Return [X, Y] of the center of cell containing provided text 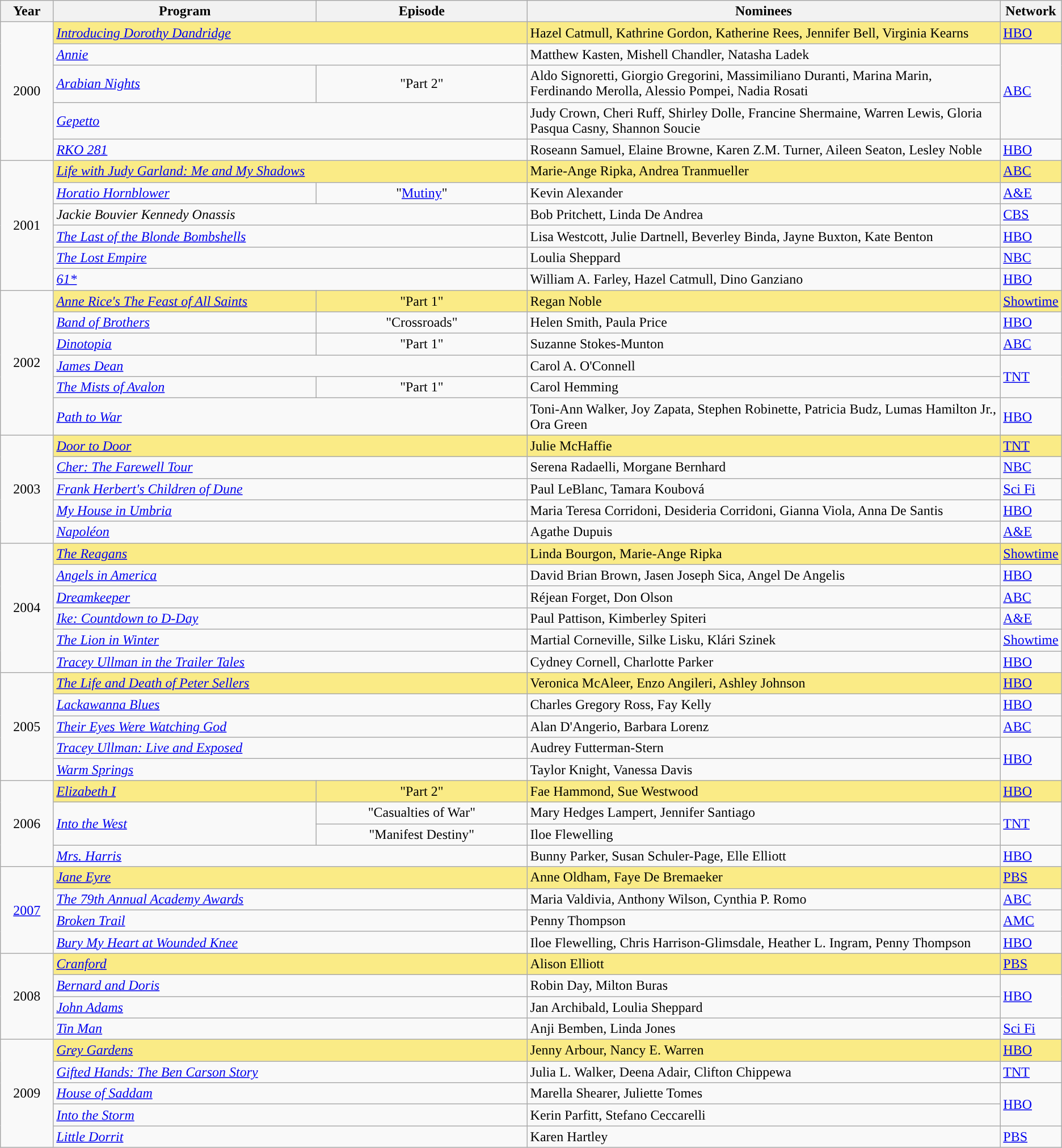
Dinotopia [185, 344]
My House in Umbria [290, 510]
The Lost Empire [290, 258]
The 79th Annual Academy Awards [290, 899]
2002 [27, 363]
Warm Springs [290, 770]
2009 [27, 1094]
Robin Day, Milton Buras [764, 985]
Dreamkeeper [290, 597]
Matthew Kasten, Mishell Chandler, Natasha Ladek [764, 54]
Introducing Dorothy Dandridge [290, 33]
Aldo Signoretti, Giorgio Gregorini, Massimiliano Duranti, Marina Marin, Ferdinando Merolla, Alessio Pompei, Nadia Rosati [764, 84]
Gepetto [290, 120]
Anji Bemben, Linda Jones [764, 1029]
Life with Judy Garland: Me and My Shadows [290, 171]
Iloe Flewelling [764, 834]
The Reagans [290, 554]
Lackawanna Blues [290, 705]
Broken Trail [290, 921]
"Mutiny" [422, 193]
Paul Pattison, Kimberley Spiteri [764, 618]
Julia L. Walker, Deena Adair, Clifton Chippewa [764, 1072]
Jan Archibald, Loulia Sheppard [764, 1007]
Frank Herbert's Children of Dune [290, 489]
2006 [27, 824]
Regan Noble [764, 301]
2008 [27, 996]
Roseann Samuel, Elaine Browne, Karen Z.M. Turner, Aileen Seaton, Lesley Noble [764, 150]
2003 [27, 489]
2004 [27, 607]
The Life and Death of Peter Sellers [290, 683]
Annie [290, 54]
Réjean Forget, Don Olson [764, 597]
Tracey Ullman in the Trailer Tales [290, 662]
Network [1031, 11]
Agathe Dupuis [764, 532]
Penny Thompson [764, 921]
Anne Rice's The Feast of All Saints [185, 301]
Alan D'Angerio, Barbara Lorenz [764, 727]
James Dean [290, 366]
Program [185, 11]
William A. Farley, Hazel Catmull, Dino Ganziano [764, 279]
2000 [27, 91]
Audrey Futterman-Stern [764, 748]
Carol Hemming [764, 387]
Mrs. Harris [290, 856]
Cydney Cornell, Charlotte Parker [764, 662]
Toni-Ann Walker, Joy Zapata, Stephen Robinette, Patricia Budz, Lumas Hamilton Jr., Ora Green [764, 416]
Into the Storm [290, 1115]
2001 [27, 225]
Ike: Countdown to D-Day [290, 618]
Gifted Hands: The Ben Carson Story [290, 1072]
John Adams [290, 1007]
RKO 281 [290, 150]
Marella Shearer, Juliette Tomes [764, 1094]
Julie McHaffie [764, 446]
Kevin Alexander [764, 193]
Jane Eyre [290, 877]
Year [27, 11]
Napoléon [290, 532]
Fae Hammond, Sue Westwood [764, 791]
61* [290, 279]
Taylor Knight, Vanessa Davis [764, 770]
Paul LeBlanc, Tamara Koubová [764, 489]
Hazel Catmull, Kathrine Gordon, Katherine Rees, Jennifer Bell, Virginia Kearns [764, 33]
Door to Door [290, 446]
CBS [1031, 214]
Cher: The Farewell Tour [290, 467]
Helen Smith, Paula Price [764, 323]
Alison Elliott [764, 964]
Maria Teresa Corridoni, Desideria Corridoni, Gianna Viola, Anna De Santis [764, 510]
Arabian Nights [185, 84]
Grey Gardens [290, 1050]
Serena Radaelli, Morgane Bernhard [764, 467]
Mary Hedges Lampert, Jennifer Santiago [764, 813]
Horatio Hornblower [185, 193]
The Lion in Winter [290, 640]
Bernard and Doris [290, 985]
Tin Man [290, 1029]
Martial Corneville, Silke Lisku, Klári Szinek [764, 640]
Maria Valdivia, Anthony Wilson, Cynthia P. Romo [764, 899]
Band of Brothers [185, 323]
Suzanne Stokes-Munton [764, 344]
"Manifest Destiny" [422, 834]
Charles Gregory Ross, Fay Kelly [764, 705]
Judy Crown, Cheri Ruff, Shirley Dolle, Francine Shermaine, Warren Lewis, Gloria Pasqua Casny, Shannon Soucie [764, 120]
2005 [27, 727]
The Last of the Blonde Bombshells [290, 236]
Bunny Parker, Susan Schuler-Page, Elle Elliott [764, 856]
Path to War [290, 416]
Elizabeth I [185, 791]
Anne Oldham, Faye De Bremaeker [764, 877]
Marie-Ange Ripka, Andrea Tranmueller [764, 171]
Little Dorrit [290, 1137]
Cranford [290, 964]
House of Saddam [290, 1094]
Kerin Parfitt, Stefano Ceccarelli [764, 1115]
The Mists of Avalon [185, 387]
David Brian Brown, Jasen Joseph Sica, Angel De Angelis [764, 575]
"Casualties of War" [422, 813]
Their Eyes Were Watching God [290, 727]
Tracey Ullman: Live and Exposed [290, 748]
Jackie Bouvier Kennedy Onassis [290, 214]
Angels in America [290, 575]
Lisa Westcott, Julie Dartnell, Beverley Binda, Jayne Buxton, Kate Benton [764, 236]
Bob Pritchett, Linda De Andrea [764, 214]
Jenny Arbour, Nancy E. Warren [764, 1050]
AMC [1031, 921]
Iloe Flewelling, Chris Harrison-Glimsdale, Heather L. Ingram, Penny Thompson [764, 942]
Loulia Sheppard [764, 258]
"Crossroads" [422, 323]
Episode [422, 11]
2007 [27, 910]
Carol A. O'Connell [764, 366]
Into the West [185, 824]
Nominees [764, 11]
Veronica McAleer, Enzo Angileri, Ashley Johnson [764, 683]
Karen Hartley [764, 1137]
Bury My Heart at Wounded Knee [290, 942]
Linda Bourgon, Marie-Ange Ripka [764, 554]
